Output the (x, y) coordinate of the center of the cell containing the given text.  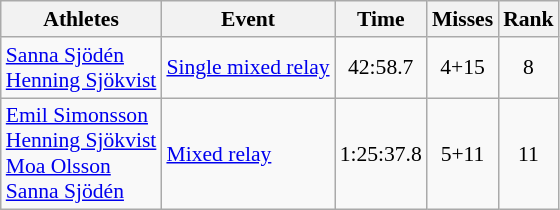
Misses (462, 19)
Mixed relay (248, 154)
Rank (528, 19)
11 (528, 154)
Sanna SjödénHenning Sjökvist (82, 68)
5+11 (462, 154)
42:58.7 (381, 68)
Event (248, 19)
Time (381, 19)
1:25:37.8 (381, 154)
Single mixed relay (248, 68)
Athletes (82, 19)
Emil SimonssonHenning SjökvistMoa OlssonSanna Sjödén (82, 154)
4+15 (462, 68)
8 (528, 68)
